Detect which cell encompasses the target text, then output its (X, Y) center coordinate. 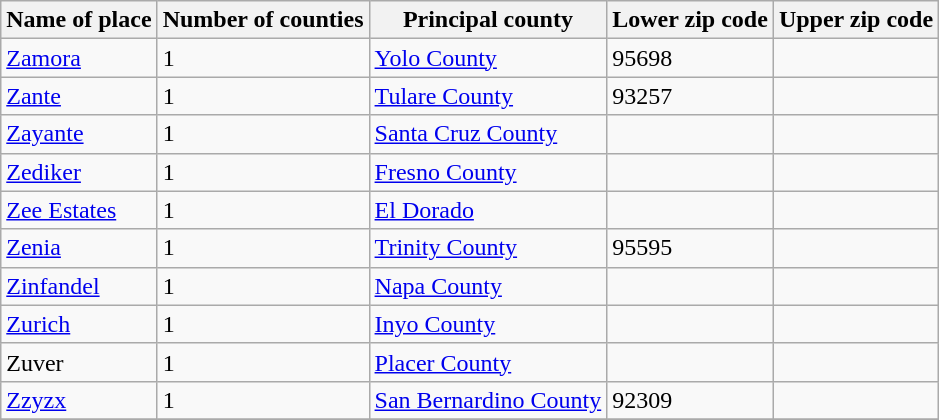
Zante (79, 96)
Zzyzx (79, 400)
Name of place (79, 20)
Zayante (79, 134)
Inyo County (488, 324)
Lower zip code (690, 20)
Zuver (79, 362)
Fresno County (488, 172)
Tulare County (488, 96)
92309 (690, 400)
Zamora (79, 58)
95595 (690, 248)
Trinity County (488, 248)
Principal county (488, 20)
Santa Cruz County (488, 134)
Zinfandel (79, 286)
95698 (690, 58)
Zediker (79, 172)
Napa County (488, 286)
Number of counties (263, 20)
93257 (690, 96)
Zenia (79, 248)
Placer County (488, 362)
Zee Estates (79, 210)
San Bernardino County (488, 400)
Yolo County (488, 58)
Zurich (79, 324)
Upper zip code (856, 20)
El Dorado (488, 210)
